Find where the given text appears and provide that cell's center as (x, y) coordinate. 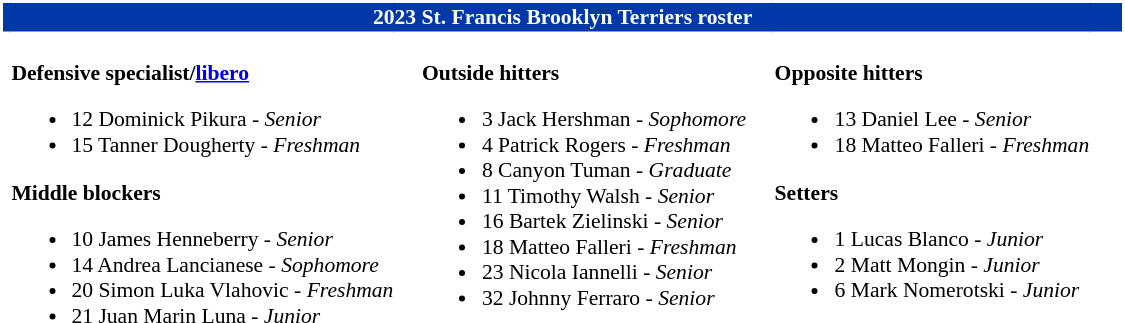
2023 St. Francis Brooklyn Terriers roster (563, 18)
